Search for the cell housing the specified text and yield its [x, y] center coordinate. 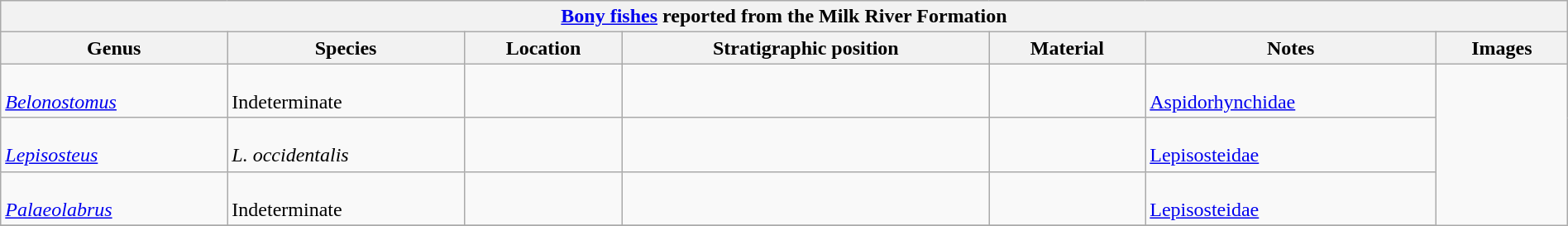
L. occidentalis [346, 144]
Lepisosteus [114, 144]
Aspidorhynchidae [1291, 91]
Stratigraphic position [806, 48]
Genus [114, 48]
Bony fishes reported from the Milk River Formation [784, 17]
Material [1067, 48]
Location [543, 48]
Belonostomus [114, 91]
Images [1502, 48]
Species [346, 48]
Notes [1291, 48]
Palaeolabrus [114, 199]
